Return the [x, y] coordinate for the center point of the cell that contains the specified text.  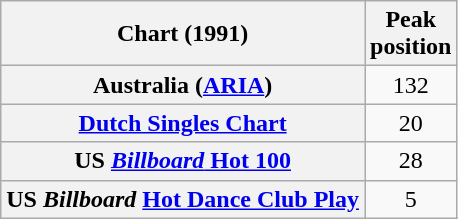
Chart (1991) [183, 34]
US Billboard Hot Dance Club Play [183, 199]
132 [411, 85]
20 [411, 123]
Australia (ARIA) [183, 85]
Peakposition [411, 34]
US Billboard Hot 100 [183, 161]
28 [411, 161]
5 [411, 199]
Dutch Singles Chart [183, 123]
